Pinpoint the cell where the given text exists, returning its [x, y] midpoint coordinate. 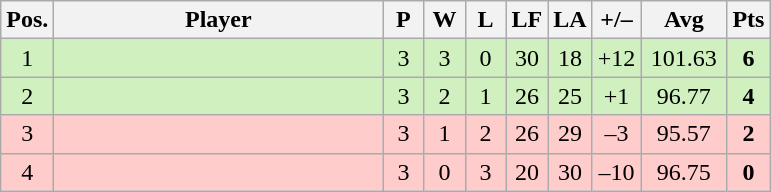
W [444, 20]
+1 [616, 96]
P [404, 20]
LF [527, 20]
96.77 [684, 96]
Pos. [28, 20]
96.75 [684, 172]
+/– [616, 20]
101.63 [684, 58]
Pts [748, 20]
–3 [616, 134]
29 [570, 134]
LA [570, 20]
Avg [684, 20]
L [486, 20]
–10 [616, 172]
+12 [616, 58]
20 [527, 172]
6 [748, 58]
25 [570, 96]
95.57 [684, 134]
Player [218, 20]
18 [570, 58]
